Capture the cell that displays the provided text and extract its [X, Y] central coordinate. 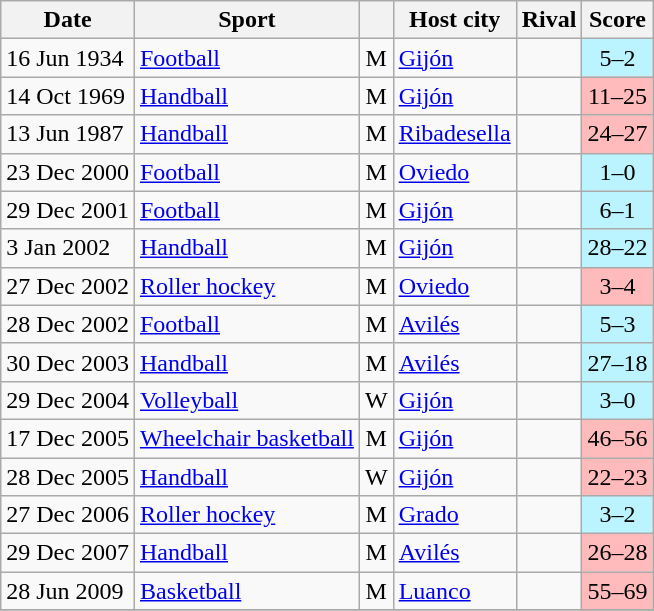
27–18 [618, 362]
22–23 [618, 477]
28 Dec 2002 [68, 324]
55–69 [618, 591]
30 Dec 2003 [68, 362]
Grado [454, 515]
46–56 [618, 438]
29 Dec 2001 [68, 210]
23 Dec 2000 [68, 172]
26–28 [618, 553]
3–2 [618, 515]
Basketball [246, 591]
27 Dec 2006 [68, 515]
11–25 [618, 96]
27 Dec 2002 [68, 286]
Volleyball [246, 400]
5–3 [618, 324]
5–2 [618, 58]
6–1 [618, 210]
Ribadesella [454, 134]
Score [618, 20]
14 Oct 1969 [68, 96]
Luanco [454, 591]
28–22 [618, 248]
28 Dec 2005 [68, 477]
17 Dec 2005 [68, 438]
24–27 [618, 134]
Host city [454, 20]
29 Dec 2007 [68, 553]
16 Jun 1934 [68, 58]
29 Dec 2004 [68, 400]
Sport [246, 20]
Date [68, 20]
1–0 [618, 172]
28 Jun 2009 [68, 591]
3 Jan 2002 [68, 248]
Wheelchair basketball [246, 438]
3–4 [618, 286]
Rival [549, 20]
3–0 [618, 400]
13 Jun 1987 [68, 134]
